Output the [X, Y] coordinate of the center of the cell containing the given text.  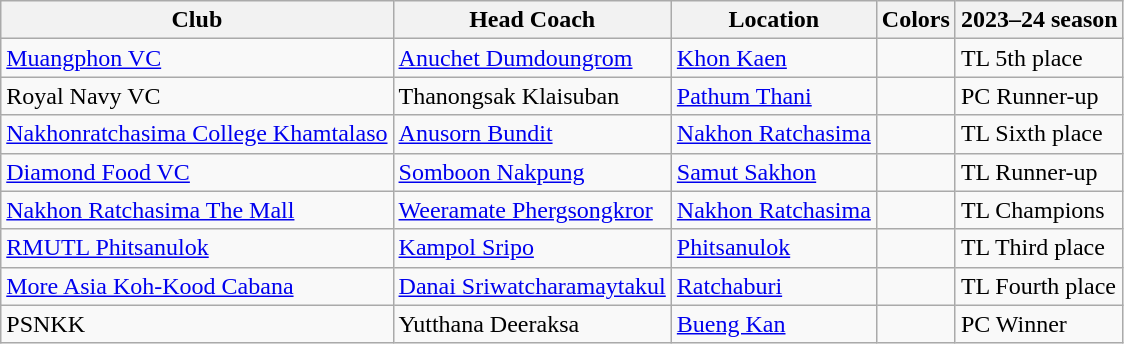
Khon Kaen [774, 58]
Nakhonratchasima College Khamtalaso [197, 134]
Royal Navy VC [197, 96]
Weeramate Phergsongkror [532, 210]
Yutthana Deeraksa [532, 324]
TL Sixth place [1039, 134]
TL 5th place [1039, 58]
TL Runner-up [1039, 172]
Head Coach [532, 20]
Somboon Nakpung [532, 172]
Thanongsak Klaisuban [532, 96]
Location [774, 20]
Anuchet Dumdoungrom [532, 58]
Danai Sriwatcharamaytakul [532, 286]
TL Fourth place [1039, 286]
Muangphon VC [197, 58]
More Asia Koh-Kood Cabana [197, 286]
Bueng Kan [774, 324]
Diamond Food VC [197, 172]
Club [197, 20]
Kampol Sripo [532, 248]
TL Third place [1039, 248]
PC Winner [1039, 324]
RMUTL Phitsanulok [197, 248]
Pathum Thani [774, 96]
Samut Sakhon [774, 172]
TL Champions [1039, 210]
Anusorn Bundit [532, 134]
PC Runner-up [1039, 96]
Ratchaburi [774, 286]
Nakhon Ratchasima The Mall [197, 210]
Colors [916, 20]
PSNKK [197, 324]
Phitsanulok [774, 248]
2023–24 season [1039, 20]
